Locate the cell with the specified text and output its (x, y) center coordinate. 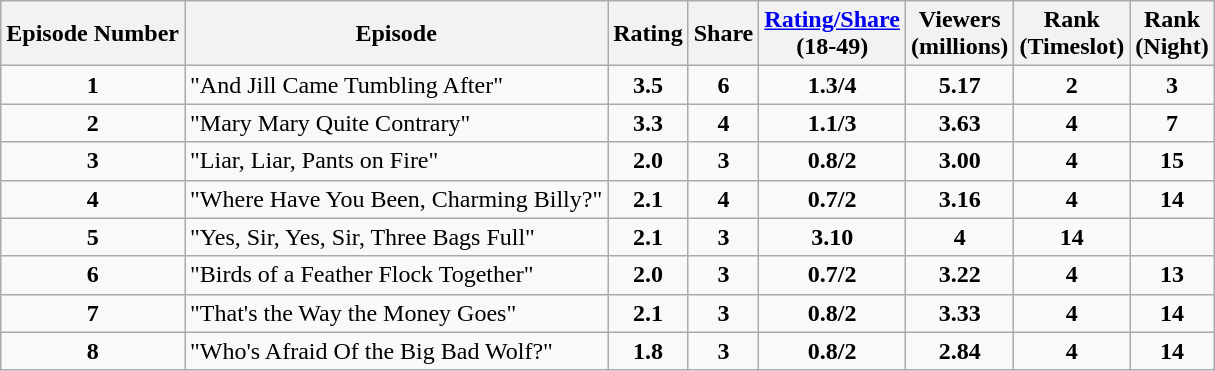
1.3/4 (832, 85)
5 (93, 237)
Rating/Share(18-49) (832, 34)
3.00 (959, 161)
1.1/3 (832, 123)
1 (93, 85)
2.84 (959, 351)
Share (724, 34)
"And Jill Came Tumbling After" (396, 85)
Rating (648, 34)
3.16 (959, 199)
"Where Have You Been, Charming Billy?" (396, 199)
"Mary Mary Quite Contrary" (396, 123)
13 (1172, 275)
"Who's Afraid Of the Big Bad Wolf?" (396, 351)
"That's the Way the Money Goes" (396, 313)
1.8 (648, 351)
3.63 (959, 123)
3.10 (832, 237)
Viewers(millions) (959, 34)
"Liar, Liar, Pants on Fire" (396, 161)
"Yes, Sir, Yes, Sir, Three Bags Full" (396, 237)
Episode Number (93, 34)
"Birds of a Feather Flock Together" (396, 275)
3.22 (959, 275)
3.5 (648, 85)
Episode (396, 34)
15 (1172, 161)
5.17 (959, 85)
Rank(Night) (1172, 34)
Rank(Timeslot) (1072, 34)
3.3 (648, 123)
3.33 (959, 313)
8 (93, 351)
